Provide the (X, Y) coordinate of the cell's center where the given text is located.  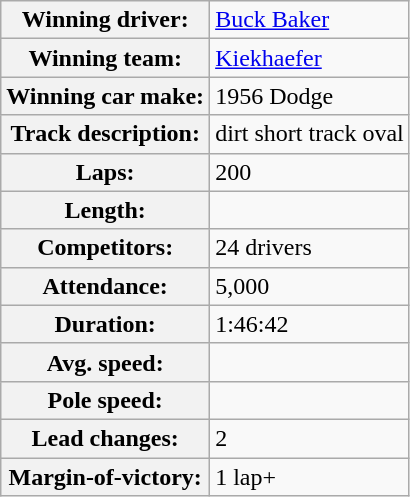
Track description: (106, 134)
Buck Baker (310, 20)
Kiekhaefer (310, 58)
24 drivers (310, 248)
Pole speed: (106, 400)
Winning team: (106, 58)
1 lap+ (310, 477)
Competitors: (106, 248)
Attendance: (106, 286)
5,000 (310, 286)
Margin-of-victory: (106, 477)
Winning car make: (106, 96)
200 (310, 172)
Avg. speed: (106, 362)
1956 Dodge (310, 96)
Laps: (106, 172)
1:46:42 (310, 324)
Lead changes: (106, 438)
Winning driver: (106, 20)
Duration: (106, 324)
2 (310, 438)
dirt short track oval (310, 134)
Length: (106, 210)
